Locate the cell with the specified text and output its [x, y] center coordinate. 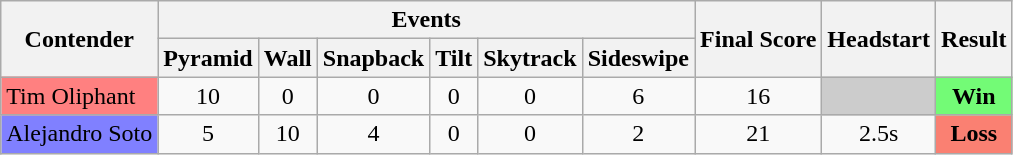
Win [974, 96]
Skytrack [530, 58]
Headstart [879, 39]
Final Score [758, 39]
Loss [974, 134]
Alejandro Soto [80, 134]
Tim Oliphant [80, 96]
Contender [80, 39]
Events [426, 20]
2 [638, 134]
5 [208, 134]
21 [758, 134]
16 [758, 96]
Pyramid [208, 58]
Snapback [373, 58]
Result [974, 39]
Sideswipe [638, 58]
Tilt [454, 58]
Wall [288, 58]
4 [373, 134]
6 [638, 96]
2.5s [879, 134]
